Determine the (x, y) coordinate at the center of the cell enclosing the given text.  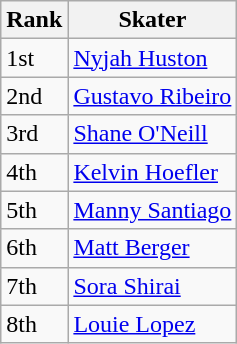
Sora Shirai (152, 286)
Louie Lopez (152, 324)
5th (34, 210)
6th (34, 248)
2nd (34, 96)
8th (34, 324)
4th (34, 172)
Matt Berger (152, 248)
Nyjah Huston (152, 58)
Rank (34, 20)
3rd (34, 134)
Kelvin Hoefler (152, 172)
Gustavo Ribeiro (152, 96)
Manny Santiago (152, 210)
Shane O'Neill (152, 134)
7th (34, 286)
Skater (152, 20)
1st (34, 58)
